Locate the cell with the specified text and output its [X, Y] center coordinate. 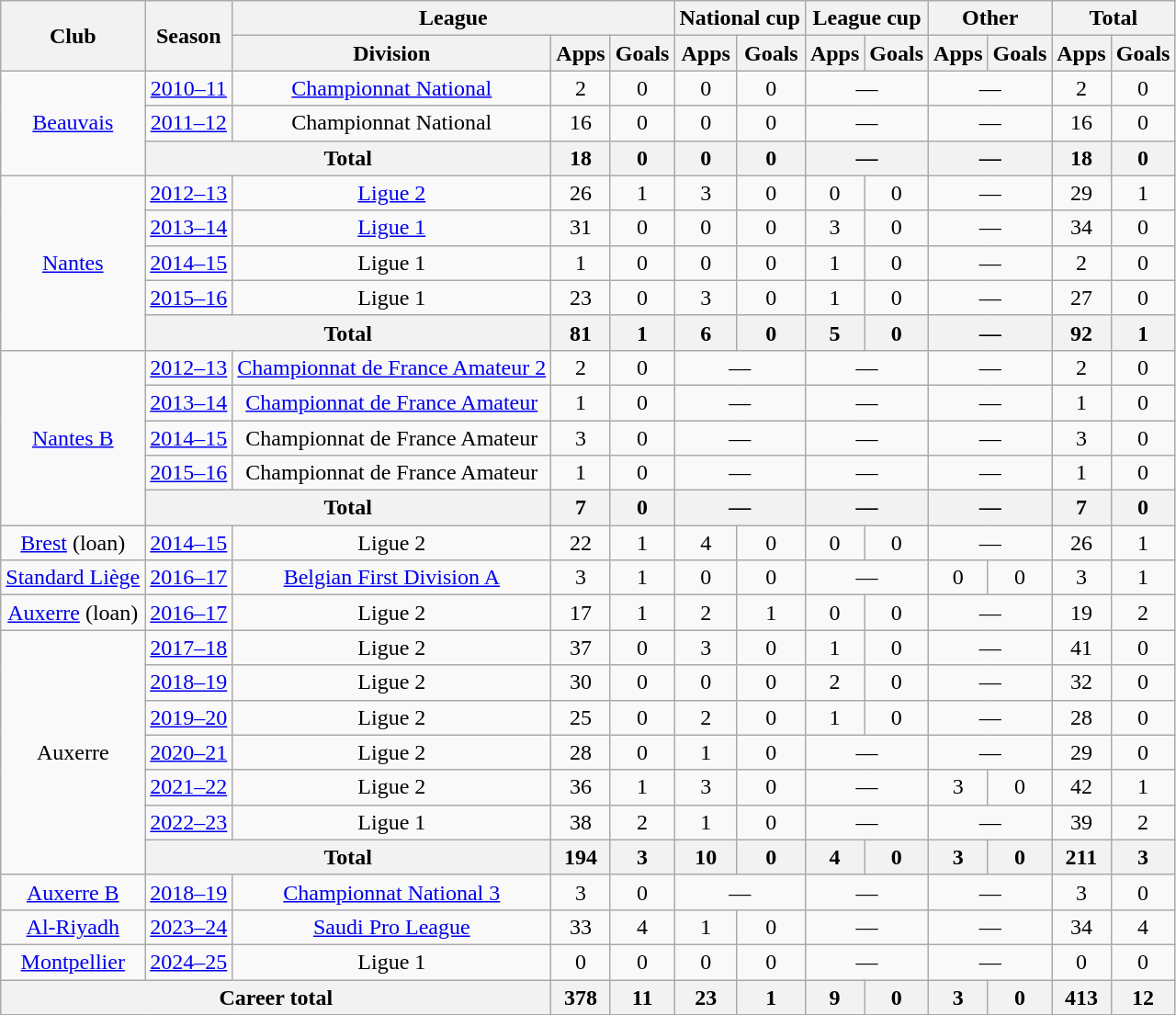
Al-Riyadh [73, 927]
31 [581, 228]
Season [189, 36]
6 [706, 333]
Championnat de France Amateur 2 [391, 367]
Beauvais [73, 123]
Brest (loan) [73, 543]
38 [581, 822]
12 [1143, 997]
2010–11 [189, 88]
27 [1081, 298]
211 [1081, 857]
9 [834, 997]
2017–18 [189, 648]
25 [581, 717]
413 [1081, 997]
41 [1081, 648]
378 [581, 997]
5 [834, 333]
Other [990, 18]
Montpellier [73, 962]
2011–12 [189, 123]
2021–22 [189, 787]
League cup [866, 18]
Nantes B [73, 437]
32 [1081, 682]
Auxerre [73, 752]
30 [581, 682]
17 [581, 613]
Club [73, 36]
37 [581, 648]
2024–25 [189, 962]
National cup [740, 18]
39 [1081, 822]
Auxerre (loan) [73, 613]
Career total [276, 997]
19 [1081, 613]
Championnat National 3 [391, 892]
11 [642, 997]
Division [391, 53]
Nantes [73, 263]
10 [706, 857]
81 [581, 333]
194 [581, 857]
2023–24 [189, 927]
42 [1081, 787]
22 [581, 543]
Saudi Pro League [391, 927]
Auxerre B [73, 892]
2020–21 [189, 752]
Belgian First Division A [391, 578]
2019–20 [189, 717]
92 [1081, 333]
36 [581, 787]
2022–23 [189, 822]
33 [581, 927]
Standard Liège [73, 578]
League [454, 18]
